Determine the (x, y) coordinate at the center of the cell enclosing the given text.  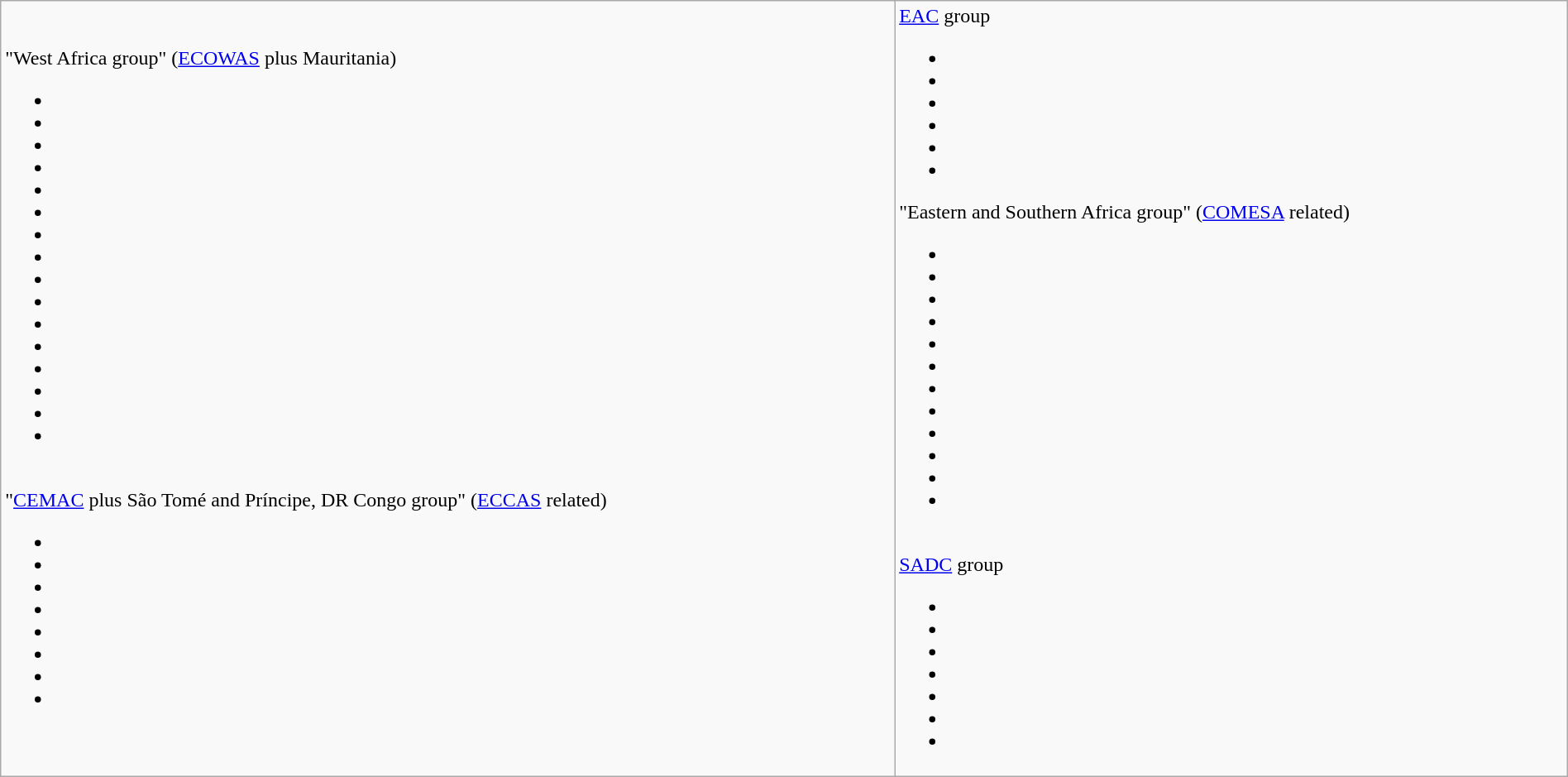
EAC group "Eastern and Southern Africa group" (COMESA related) SADC group (1231, 389)
"West Africa group" (ECOWAS plus Mauritania) "CEMAC plus São Tomé and Príncipe, DR Congo group" (ECCAS related) (448, 389)
